Find where the given text appears and provide that cell's center as (x, y) coordinate. 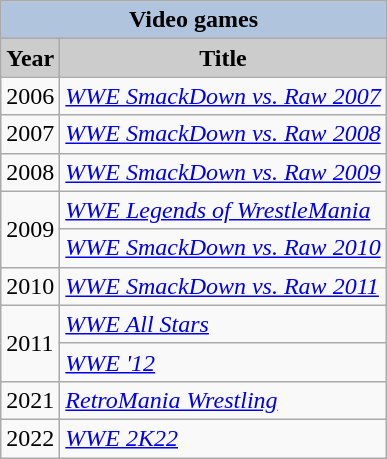
2010 (30, 286)
WWE SmackDown vs. Raw 2008 (223, 134)
WWE SmackDown vs. Raw 2009 (223, 172)
WWE All Stars (223, 324)
2011 (30, 343)
Title (223, 58)
2009 (30, 229)
WWE Legends of WrestleMania (223, 210)
WWE SmackDown vs. Raw 2007 (223, 96)
WWE 2K22 (223, 438)
2008 (30, 172)
2006 (30, 96)
2007 (30, 134)
WWE SmackDown vs. Raw 2011 (223, 286)
Video games (194, 20)
RetroMania Wrestling (223, 400)
WWE '12 (223, 362)
2021 (30, 400)
2022 (30, 438)
WWE SmackDown vs. Raw 2010 (223, 248)
Year (30, 58)
